Provide the [X, Y] coordinate of the cell's center where the given text is located.  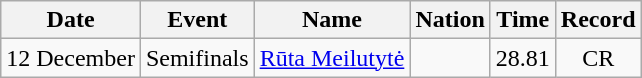
Rūta Meilutytė [332, 58]
12 December [71, 58]
Nation [450, 20]
Record [598, 20]
Time [522, 20]
Name [332, 20]
CR [598, 58]
28.81 [522, 58]
Semifinals [197, 58]
Date [71, 20]
Event [197, 20]
